Return [x, y] of the center of cell containing provided text 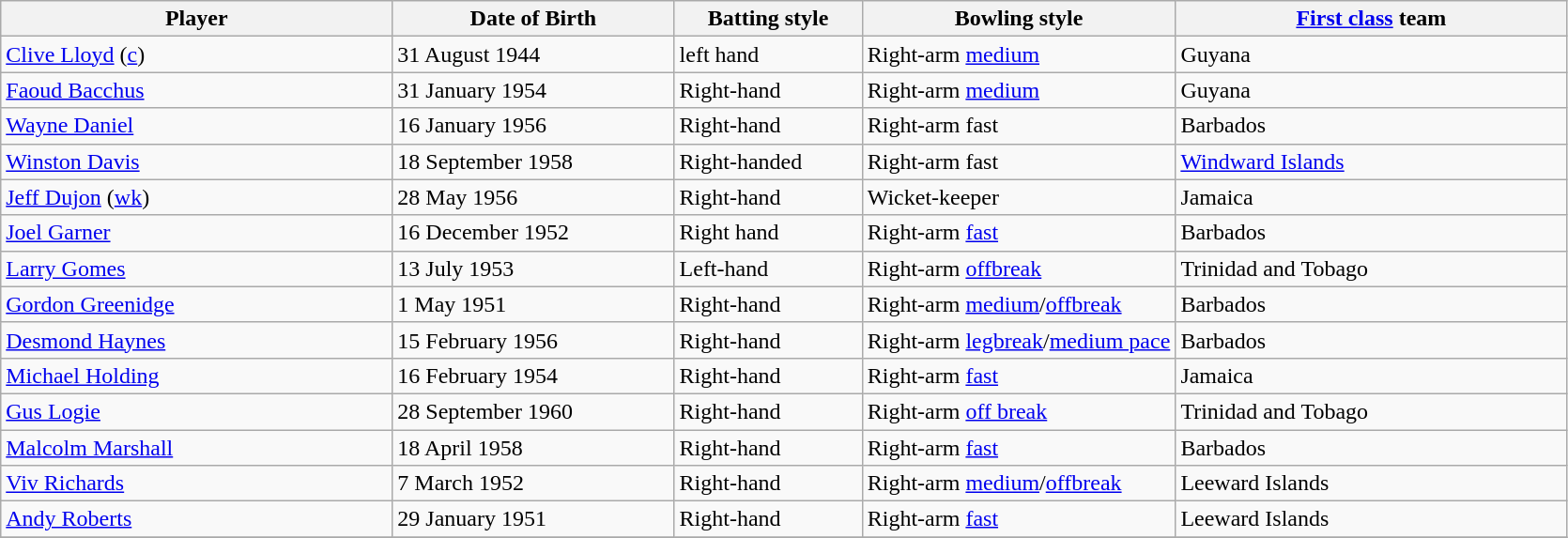
Winston Davis [197, 161]
Jeff Dujon (wk) [197, 197]
Wayne Daniel [197, 126]
Viv Richards [197, 484]
Gus Logie [197, 411]
Bowling style [1019, 19]
13 July 1953 [533, 269]
Desmond Haynes [197, 340]
16 December 1952 [533, 233]
7 March 1952 [533, 484]
16 February 1954 [533, 376]
Michael Holding [197, 376]
31 January 1954 [533, 90]
Right-arm offbreak [1019, 269]
18 September 1958 [533, 161]
Faoud Bacchus [197, 90]
16 January 1956 [533, 126]
Right hand [768, 233]
Joel Garner [197, 233]
1 May 1951 [533, 304]
Batting style [768, 19]
Larry Gomes [197, 269]
Right-handed [768, 161]
29 January 1951 [533, 519]
First class team [1371, 19]
Clive Lloyd (c) [197, 54]
Player [197, 19]
Andy Roberts [197, 519]
Malcolm Marshall [197, 448]
Left-hand [768, 269]
Right-arm off break [1019, 411]
28 May 1956 [533, 197]
15 February 1956 [533, 340]
Right-arm legbreak/medium pace [1019, 340]
18 April 1958 [533, 448]
left hand [768, 54]
Wicket-keeper [1019, 197]
Windward Islands [1371, 161]
Date of Birth [533, 19]
Gordon Greenidge [197, 304]
28 September 1960 [533, 411]
31 August 1944 [533, 54]
